Find where the given text appears and provide that cell's center as (x, y) coordinate. 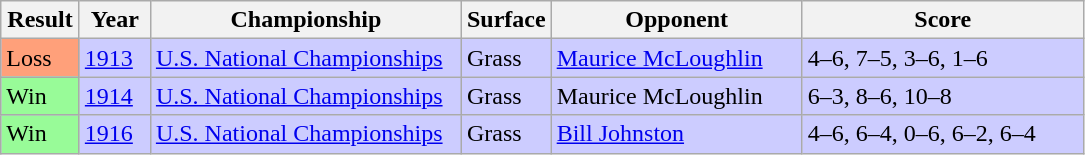
Score (942, 20)
Opponent (676, 20)
4–6, 7–5, 3–6, 1–6 (942, 58)
Championship (306, 20)
Surface (506, 20)
6–3, 8–6, 10–8 (942, 96)
Loss (40, 58)
Bill Johnston (676, 134)
Year (114, 20)
1914 (114, 96)
4–6, 6–4, 0–6, 6–2, 6–4 (942, 134)
Result (40, 20)
1916 (114, 134)
1913 (114, 58)
